Return the [X, Y] coordinate for the center point of the cell that contains the specified text.  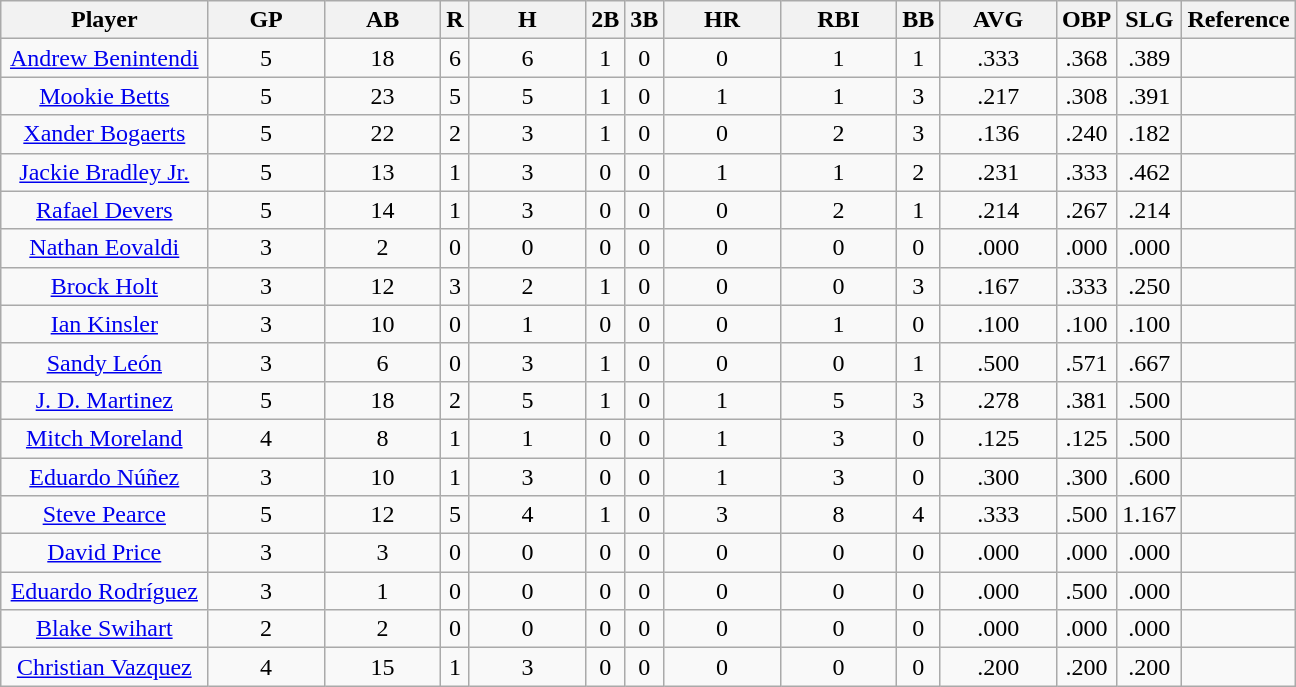
15 [382, 667]
BB [918, 20]
13 [382, 172]
Ian Kinsler [104, 324]
.381 [1086, 400]
Christian Vazquez [104, 667]
Reference [1238, 20]
.182 [1150, 134]
SLG [1150, 20]
GP [266, 20]
.368 [1086, 58]
Nathan Eovaldi [104, 248]
AVG [998, 20]
1.167 [1150, 515]
AB [382, 20]
Brock Holt [104, 286]
.462 [1150, 172]
R [455, 20]
Mitch Moreland [104, 438]
.667 [1150, 362]
14 [382, 210]
.389 [1150, 58]
.308 [1086, 96]
Steve Pearce [104, 515]
.231 [998, 172]
Eduardo Rodríguez [104, 591]
J. D. Martinez [104, 400]
OBP [1086, 20]
3B [644, 20]
Andrew Benintendi [104, 58]
.571 [1086, 362]
.240 [1086, 134]
Mookie Betts [104, 96]
Sandy León [104, 362]
David Price [104, 553]
22 [382, 134]
.136 [998, 134]
23 [382, 96]
H [527, 20]
Xander Bogaerts [104, 134]
Rafael Devers [104, 210]
.391 [1150, 96]
.250 [1150, 286]
Player [104, 20]
RBI [838, 20]
Blake Swihart [104, 629]
.217 [998, 96]
.600 [1150, 477]
2B [606, 20]
Eduardo Núñez [104, 477]
.278 [998, 400]
.267 [1086, 210]
HR [722, 20]
.167 [998, 286]
Jackie Bradley Jr. [104, 172]
